Capture the cell that displays the provided text and extract its [X, Y] central coordinate. 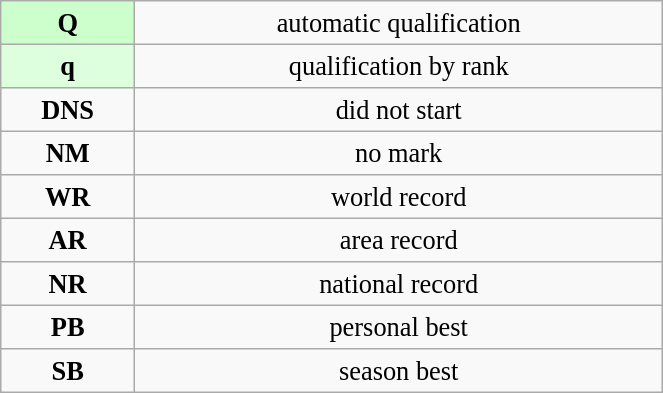
automatic qualification [399, 22]
NM [68, 153]
personal best [399, 327]
Q [68, 22]
no mark [399, 153]
q [68, 66]
did not start [399, 109]
WR [68, 197]
SB [68, 371]
world record [399, 197]
PB [68, 327]
area record [399, 240]
season best [399, 371]
qualification by rank [399, 66]
NR [68, 284]
AR [68, 240]
DNS [68, 109]
national record [399, 284]
